Capture the cell that displays the provided text and extract its [X, Y] central coordinate. 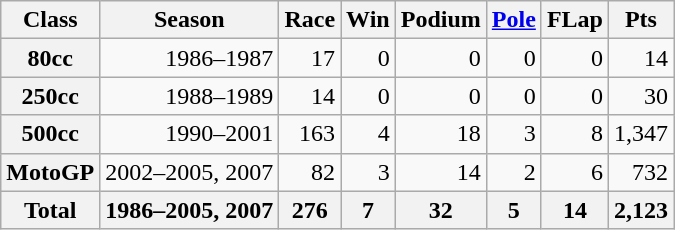
1990–2001 [190, 134]
7 [368, 210]
8 [574, 134]
30 [640, 96]
276 [310, 210]
MotoGP [50, 172]
Pole [514, 20]
6 [574, 172]
732 [640, 172]
17 [310, 58]
1,347 [640, 134]
4 [368, 134]
1986–2005, 2007 [190, 210]
Total [50, 210]
Win [368, 20]
Season [190, 20]
Pts [640, 20]
2 [514, 172]
5 [514, 210]
80cc [50, 58]
2,123 [640, 210]
32 [440, 210]
250cc [50, 96]
FLap [574, 20]
Race [310, 20]
Class [50, 20]
1988–1989 [190, 96]
Podium [440, 20]
500cc [50, 134]
163 [310, 134]
82 [310, 172]
18 [440, 134]
2002–2005, 2007 [190, 172]
1986–1987 [190, 58]
